Identify which cell holds the provided text, then report its (X, Y) central coordinate. 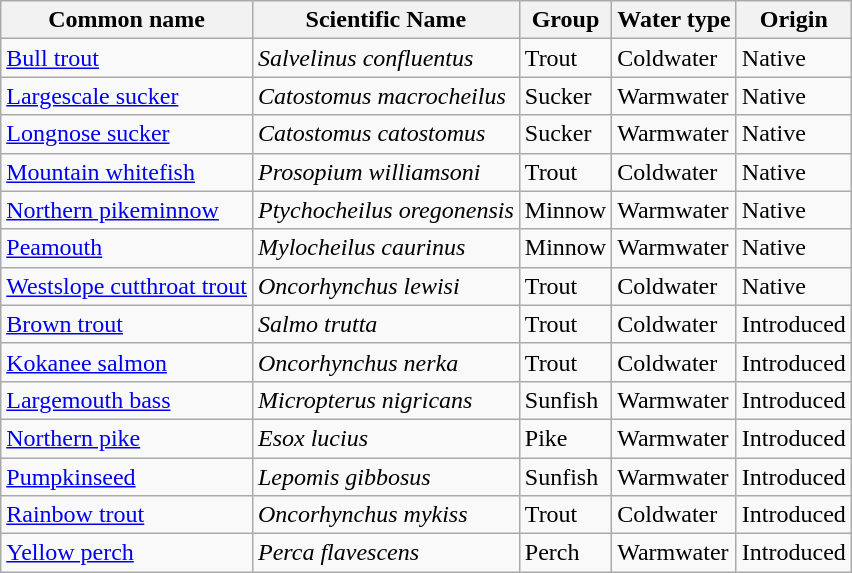
Brown trout (127, 324)
Micropterus nigricans (386, 400)
Rainbow trout (127, 515)
Mylocheilus caurinus (386, 248)
Bull trout (127, 58)
Catostomus macrocheilus (386, 96)
Pumpkinseed (127, 477)
Oncorhynchus nerka (386, 362)
Largescale sucker (127, 96)
Salmo trutta (386, 324)
Mountain whitefish (127, 172)
Prosopium williamsoni (386, 172)
Oncorhynchus lewisi (386, 286)
Peamouth (127, 248)
Oncorhynchus mykiss (386, 515)
Northern pikeminnow (127, 210)
Perch (565, 553)
Westslope cutthroat trout (127, 286)
Longnose sucker (127, 134)
Northern pike (127, 438)
Catostomus catostomus (386, 134)
Lepomis gibbosus (386, 477)
Largemouth bass (127, 400)
Ptychocheilus oregonensis (386, 210)
Group (565, 20)
Pike (565, 438)
Common name (127, 20)
Kokanee salmon (127, 362)
Water type (674, 20)
Yellow perch (127, 553)
Esox lucius (386, 438)
Scientific Name (386, 20)
Origin (794, 20)
Perca flavescens (386, 553)
Salvelinus confluentus (386, 58)
